Provide the (x, y) coordinate of the cell's center where the given text is located.  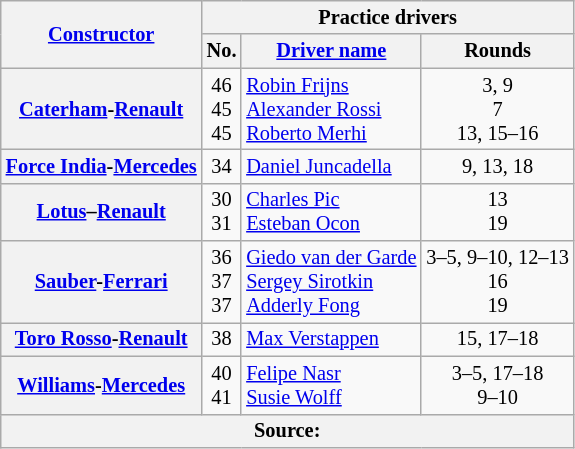
Max Verstappen (331, 339)
15, 17–18 (497, 339)
3031 (222, 212)
Practice drivers (388, 17)
No. (222, 51)
363737 (222, 282)
9, 13, 18 (497, 166)
Williams-Mercedes (102, 385)
1319 (497, 212)
Giedo van der Garde Sergey Sirotkin Adderly Fong (331, 282)
464545 (222, 109)
Rounds (497, 51)
Constructor (102, 34)
Driver name (331, 51)
Charles Pic Esteban Ocon (331, 212)
Robin Frijns Alexander Rossi Roberto Merhi (331, 109)
3–5, 9–10, 12–131619 (497, 282)
Felipe Nasr Susie Wolff (331, 385)
38 (222, 339)
Daniel Juncadella (331, 166)
Source: (288, 431)
Caterham-Renault (102, 109)
Force India-Mercedes (102, 166)
Sauber-Ferrari (102, 282)
Toro Rosso-Renault (102, 339)
3, 9713, 15–16 (497, 109)
Lotus–Renault (102, 212)
4041 (222, 385)
3–5, 17–189–10 (497, 385)
34 (222, 166)
